Provide the (X, Y) coordinate of the cell's center where the given text is located.  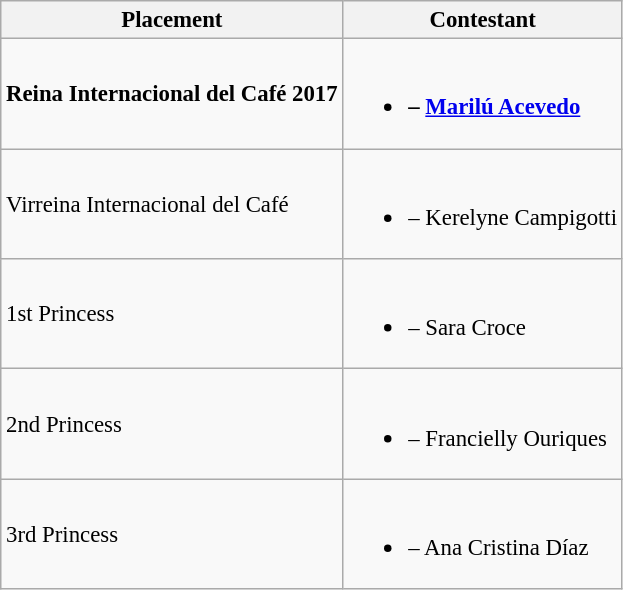
– Kerelyne Campigotti (482, 204)
– Marilú Acevedo (482, 94)
2nd Princess (172, 424)
3rd Princess (172, 534)
– Sara Croce (482, 314)
– Francielly Ouriques (482, 424)
– Ana Cristina Díaz (482, 534)
1st Princess (172, 314)
Virreina Internacional del Café (172, 204)
Contestant (482, 20)
Reina Internacional del Café 2017 (172, 94)
Placement (172, 20)
